Locate the cell with the specified text and output its (X, Y) center coordinate. 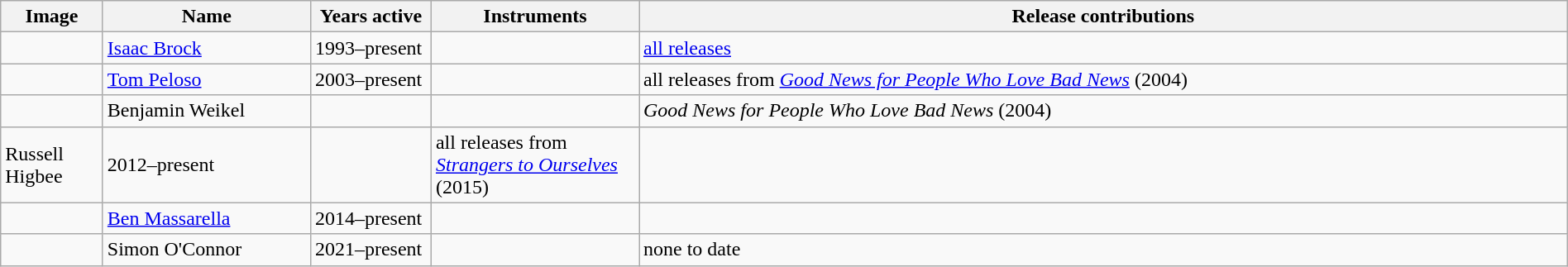
Image (52, 17)
all releases (1103, 48)
Tom Peloso (207, 79)
Instruments (534, 17)
Good News for People Who Love Bad News (2004) (1103, 111)
none to date (1103, 250)
2003–present (370, 79)
Benjamin Weikel (207, 111)
Release contributions (1103, 17)
1993–present (370, 48)
Name (207, 17)
2014–present (370, 218)
Years active (370, 17)
2012–present (207, 164)
2021–present (370, 250)
Russell Higbee (52, 164)
Isaac Brock (207, 48)
Simon O'Connor (207, 250)
Ben Massarella (207, 218)
all releases from Strangers to Ourselves (2015) (534, 164)
all releases from Good News for People Who Love Bad News (2004) (1103, 79)
